Find where the given text appears and provide that cell's center as (X, Y) coordinate. 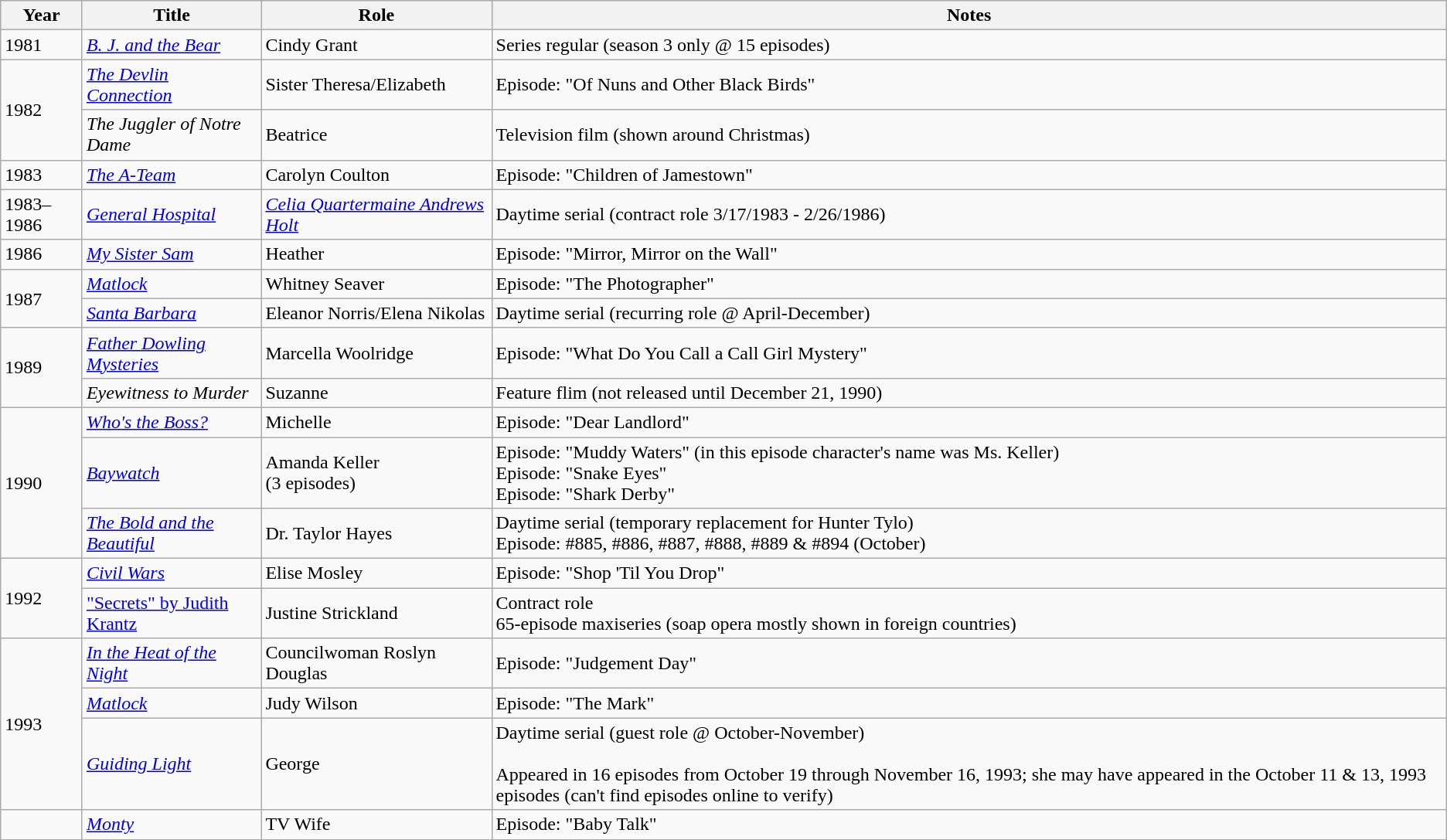
Episode: "The Mark" (969, 703)
1982 (42, 110)
Amanda Keller(3 episodes) (376, 473)
Councilwoman Roslyn Douglas (376, 663)
The Juggler of Notre Dame (172, 134)
Michelle (376, 422)
Carolyn Coulton (376, 175)
Title (172, 15)
Episode: "Judgement Day" (969, 663)
1993 (42, 724)
Monty (172, 825)
Marcella Woolridge (376, 352)
The Bold and the Beautiful (172, 533)
1986 (42, 254)
Elise Mosley (376, 573)
1992 (42, 598)
In the Heat of the Night (172, 663)
Feature flim (not released until December 21, 1990) (969, 393)
Guiding Light (172, 763)
Daytime serial (recurring role @ April-December) (969, 313)
1983 (42, 175)
Episode: "Of Nuns and Other Black Birds" (969, 85)
George (376, 763)
Daytime serial (contract role 3/17/1983 - 2/26/1986) (969, 215)
Cindy Grant (376, 45)
The Devlin Connection (172, 85)
1987 (42, 298)
Who's the Boss? (172, 422)
Episode: "Mirror, Mirror on the Wall" (969, 254)
1989 (42, 368)
Sister Theresa/Elizabeth (376, 85)
1983–1986 (42, 215)
Father Dowling Mysteries (172, 352)
Judy Wilson (376, 703)
B. J. and the Bear (172, 45)
1990 (42, 482)
Episode: "Baby Talk" (969, 825)
1981 (42, 45)
Episode: "The Photographer" (969, 284)
Notes (969, 15)
Justine Strickland (376, 614)
The A-Team (172, 175)
Beatrice (376, 134)
Contract role65-episode maxiseries (soap opera mostly shown in foreign countries) (969, 614)
Episode: "Shop 'Til You Drop" (969, 573)
Episode: "Muddy Waters" (in this episode character's name was Ms. Keller)Episode: "Snake Eyes"Episode: "Shark Derby" (969, 473)
Heather (376, 254)
My Sister Sam (172, 254)
"Secrets" by Judith Krantz (172, 614)
Episode: "What Do You Call a Call Girl Mystery" (969, 352)
Television film (shown around Christmas) (969, 134)
Dr. Taylor Hayes (376, 533)
Santa Barbara (172, 313)
Role (376, 15)
Daytime serial (temporary replacement for Hunter Tylo)Episode: #885, #886, #887, #888, #889 & #894 (October) (969, 533)
Whitney Seaver (376, 284)
Suzanne (376, 393)
General Hospital (172, 215)
Year (42, 15)
Series regular (season 3 only @ 15 episodes) (969, 45)
TV Wife (376, 825)
Episode: "Children of Jamestown" (969, 175)
Baywatch (172, 473)
Celia Quartermaine Andrews Holt (376, 215)
Civil Wars (172, 573)
Episode: "Dear Landlord" (969, 422)
Eyewitness to Murder (172, 393)
Eleanor Norris/Elena Nikolas (376, 313)
